Capture the cell that displays the provided text and extract its (X, Y) central coordinate. 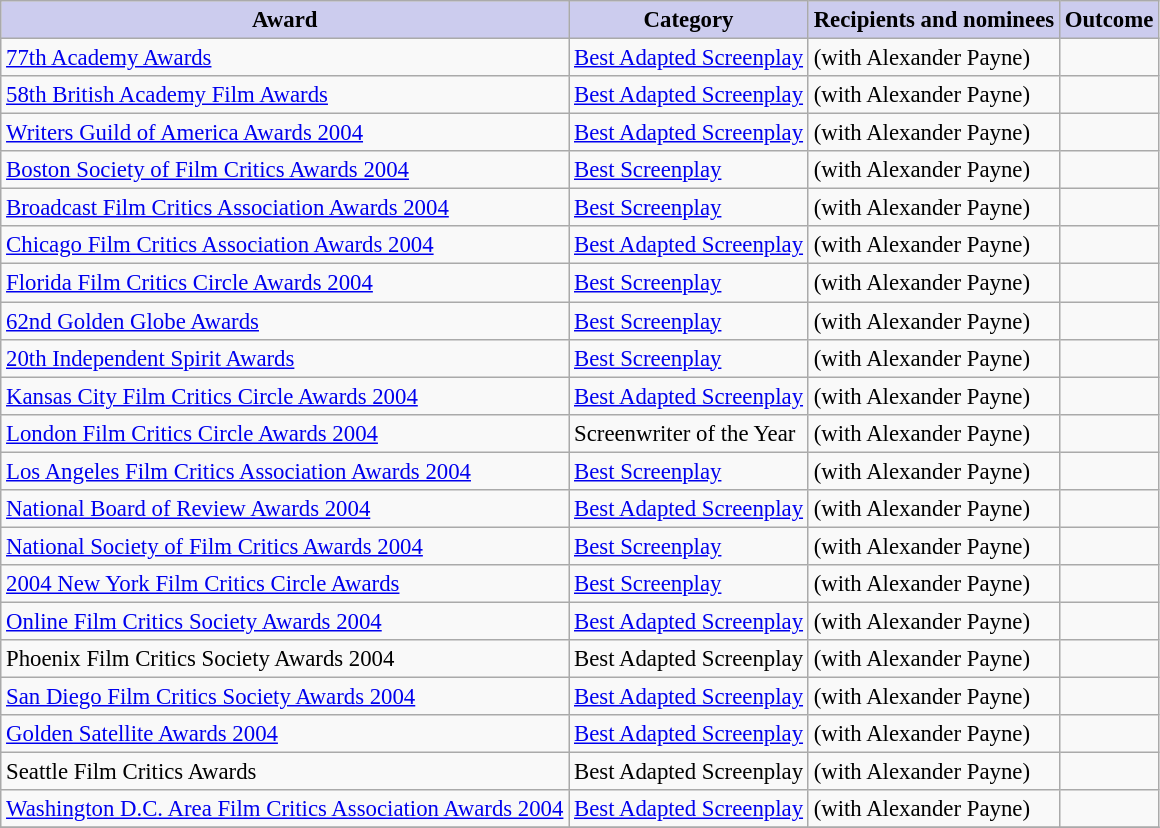
Boston Society of Film Critics Awards 2004 (285, 170)
Writers Guild of America Awards 2004 (285, 133)
Online Film Critics Society Awards 2004 (285, 621)
Golden Satellite Awards 2004 (285, 734)
London Film Critics Circle Awards 2004 (285, 433)
Kansas City Film Critics Circle Awards 2004 (285, 396)
Screenwriter of the Year (689, 433)
20th Independent Spirit Awards (285, 358)
58th British Academy Film Awards (285, 95)
Washington D.C. Area Film Critics Association Awards 2004 (285, 809)
Florida Film Critics Circle Awards 2004 (285, 283)
Award (285, 20)
National Society of Film Critics Awards 2004 (285, 546)
National Board of Review Awards 2004 (285, 509)
77th Academy Awards (285, 58)
Recipients and nominees (934, 20)
2004 New York Film Critics Circle Awards (285, 584)
Phoenix Film Critics Society Awards 2004 (285, 659)
Chicago Film Critics Association Awards 2004 (285, 245)
San Diego Film Critics Society Awards 2004 (285, 697)
Category (689, 20)
62nd Golden Globe Awards (285, 321)
Seattle Film Critics Awards (285, 772)
Broadcast Film Critics Association Awards 2004 (285, 208)
Los Angeles Film Critics Association Awards 2004 (285, 471)
Outcome (1108, 20)
